Detect which cell encompasses the target text, then output its (X, Y) center coordinate. 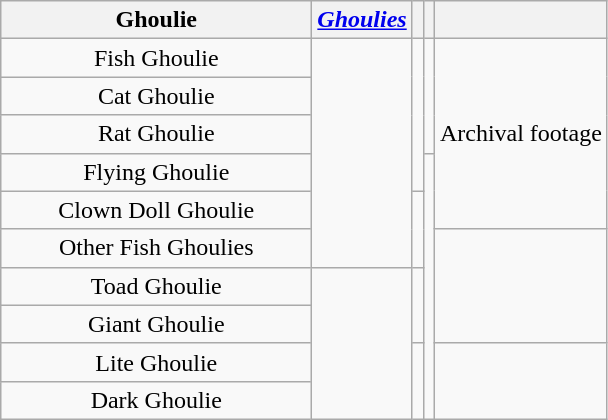
Archival footage (520, 134)
Dark Ghoulie (156, 400)
Ghoulies (362, 20)
Other Fish Ghoulies (156, 248)
Clown Doll Ghoulie (156, 210)
Toad Ghoulie (156, 286)
Cat Ghoulie (156, 96)
Rat Ghoulie (156, 134)
Fish Ghoulie (156, 58)
Lite Ghoulie (156, 362)
Ghoulie (156, 20)
Flying Ghoulie (156, 172)
Giant Ghoulie (156, 324)
